Scan for the cell matching the given text and deliver its (X, Y) coordinate at center. 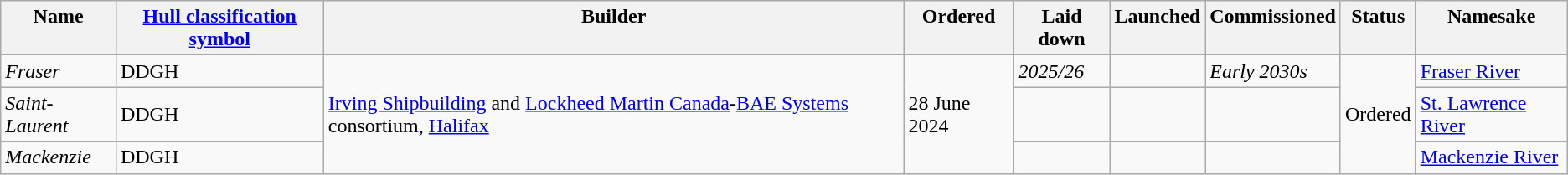
Launched (1158, 28)
Namesake (1491, 28)
Status (1378, 28)
Irving Shipbuilding and Lockheed Martin Canada-BAE Systems consortium, Halifax (613, 114)
Mackenzie River (1491, 157)
Commissioned (1273, 28)
Hull classification symbol (219, 28)
Early 2030s (1273, 71)
28 June 2024 (958, 114)
Builder (613, 28)
Laid down (1062, 28)
2025/26 (1062, 71)
St. Lawrence River (1491, 114)
Saint-Laurent (59, 114)
Mackenzie (59, 157)
Fraser River (1491, 71)
Name (59, 28)
Fraser (59, 71)
